Extract the (x, y) coordinate from the center of the cell holding the provided text.  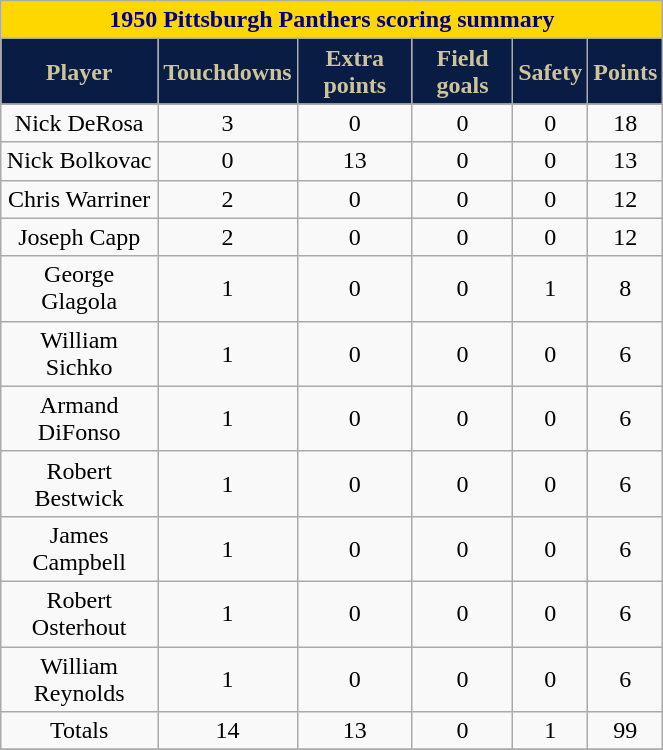
Armand DiFonso (80, 418)
Chris Warriner (80, 199)
Nick DeRosa (80, 123)
Nick Bolkovac (80, 161)
Player (80, 72)
14 (228, 731)
Joseph Capp (80, 237)
George Glagola (80, 288)
99 (626, 731)
Touchdowns (228, 72)
3 (228, 123)
Points (626, 72)
Safety (550, 72)
Extra points (354, 72)
1950 Pittsburgh Panthers scoring summary (332, 20)
18 (626, 123)
James Campbell (80, 548)
William Sichko (80, 354)
Totals (80, 731)
William Reynolds (80, 678)
8 (626, 288)
Field goals (462, 72)
Robert Bestwick (80, 484)
Robert Osterhout (80, 614)
